Detect which cell encompasses the target text, then output its [x, y] center coordinate. 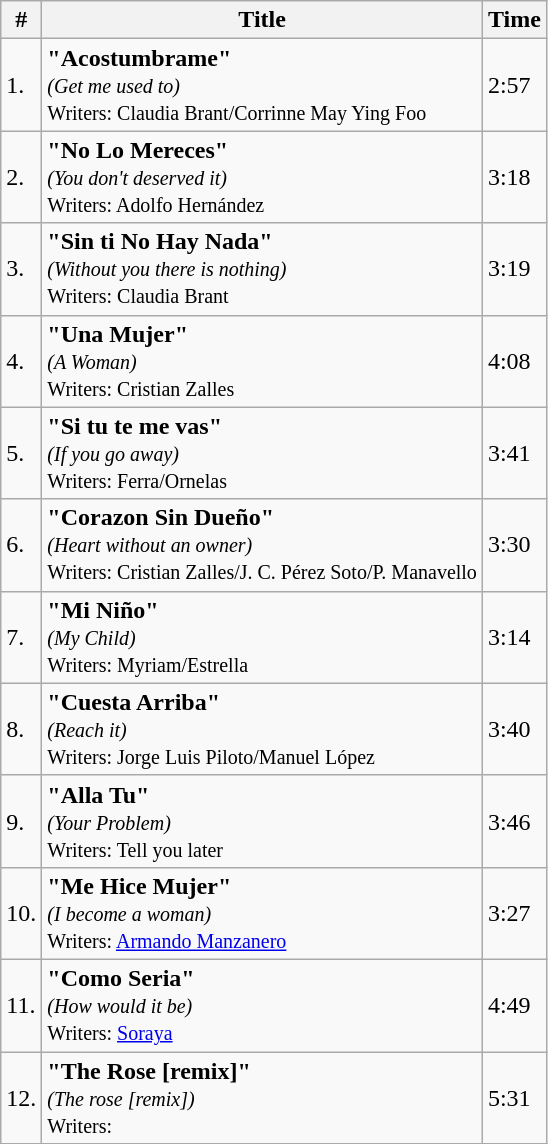
3:14 [514, 637]
"Si tu te me vas"(If you go away) Writers: Ferra/Ornelas [262, 453]
"Sin ti No Hay Nada"(Without you there is nothing) Writers: Claudia Brant [262, 269]
3. [22, 269]
"Una Mujer"(A Woman) Writers: Cristian Zalles [262, 361]
8. [22, 729]
2:57 [514, 85]
Time [514, 20]
# [22, 20]
3:27 [514, 913]
"Alla Tu"(Your Problem) Writers: Tell you later [262, 821]
3:41 [514, 453]
"Acostumbrame" (Get me used to) Writers: Claudia Brant/Corrinne May Ying Foo [262, 85]
4:08 [514, 361]
9. [22, 821]
"Me Hice Mujer" (I become a woman) Writers: Armando Manzanero [262, 913]
10. [22, 913]
Title [262, 20]
4. [22, 361]
2. [22, 177]
3:30 [514, 545]
"The Rose [remix]" (The rose [remix]) Writers: [262, 1098]
"Cuesta Arriba"(Reach it) Writers: Jorge Luis Piloto/Manuel López [262, 729]
4:49 [514, 1005]
12. [22, 1098]
"Corazon Sin Dueño"(Heart without an owner) Writers: Cristian Zalles/J. C. Pérez Soto/P. Manavello [262, 545]
3:46 [514, 821]
3:18 [514, 177]
5. [22, 453]
11. [22, 1005]
"Mi Niño"(My Child) Writers: Myriam/Estrella [262, 637]
3:40 [514, 729]
1. [22, 85]
"Como Seria" (How would it be) Writers: Soraya [262, 1005]
"No Lo Mereces"(You don't deserved it) Writers: Adolfo Hernández [262, 177]
7. [22, 637]
6. [22, 545]
3:19 [514, 269]
5:31 [514, 1098]
